From the cell containing the given text, extract its center point as (x, y) coordinate. 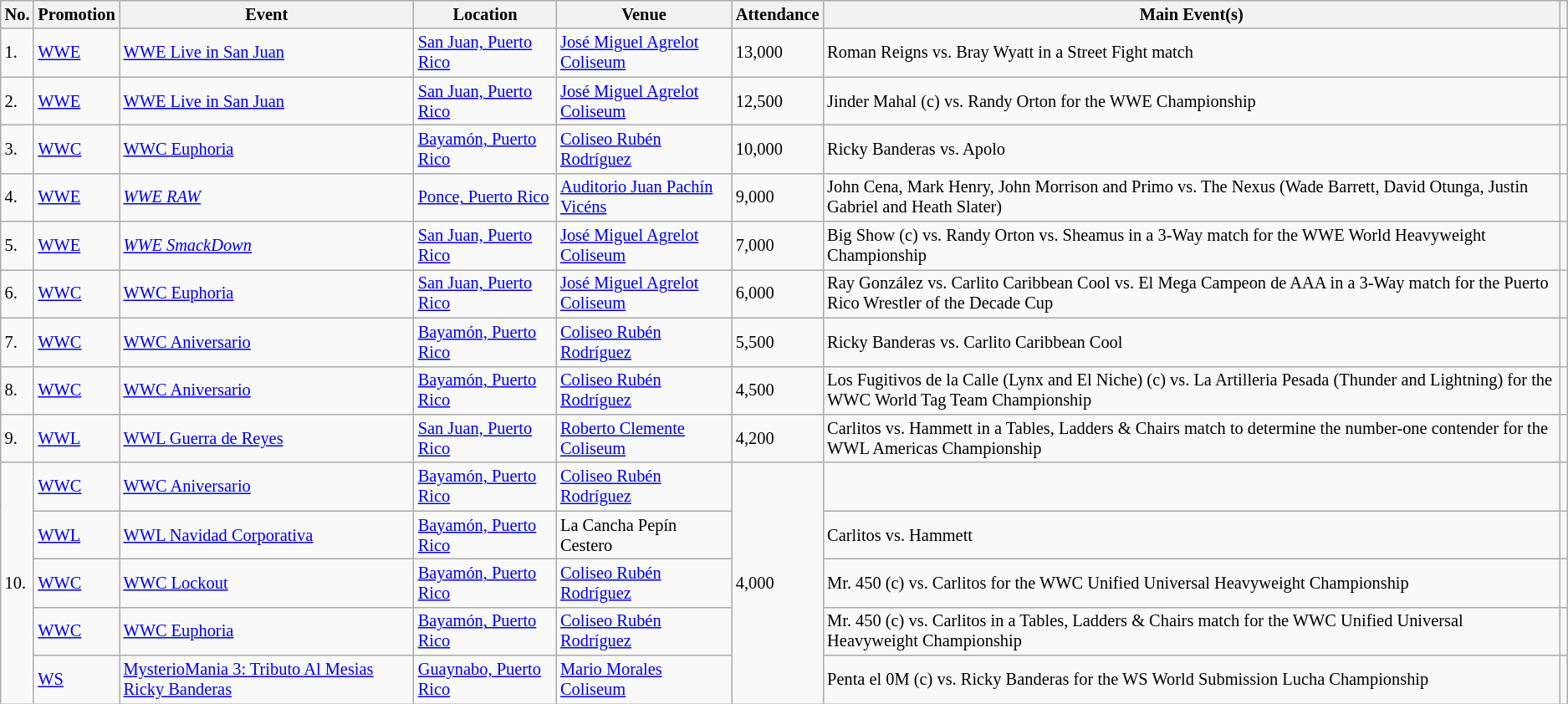
WWL Guerra de Reyes (267, 438)
9,000 (778, 197)
John Cena, Mark Henry, John Morrison and Primo vs. The Nexus (Wade Barrett, David Otunga, Justin Gabriel and Heath Slater) (1191, 197)
Ricky Banderas vs. Apolo (1191, 149)
7. (18, 342)
Guaynabo, Puerto Rico (485, 680)
WWE RAW (267, 197)
Auditorio Juan Pachín Vicéns (644, 197)
No. (18, 14)
Ponce, Puerto Rico (485, 197)
WWE SmackDown (267, 246)
Los Fugitivos de la Calle (Lynx and El Niche) (c) vs. La Artilleria Pesada (Thunder and Lightning) for the WWC World Tag Team Championship (1191, 390)
4,000 (778, 583)
Mario Morales Coliseum (644, 680)
Ricky Banderas vs. Carlito Caribbean Cool (1191, 342)
Location (485, 14)
13,000 (778, 53)
10. (18, 583)
12,500 (778, 101)
Main Event(s) (1191, 14)
Ray González vs. Carlito Caribbean Cool vs. El Mega Campeon de AAA in a 3-Way match for the Puerto Rico Wrestler of the Decade Cup (1191, 293)
Event (267, 14)
1. (18, 53)
Carlitos vs. Hammett in a Tables, Ladders & Chairs match to determine the number-one contender for the WWL Americas Championship (1191, 438)
2. (18, 101)
3. (18, 149)
5. (18, 246)
4,500 (778, 390)
9. (18, 438)
MysterioMania 3: Tributo Al Mesias Ricky Banderas (267, 680)
7,000 (778, 246)
WS (76, 680)
WWL Navidad Corporativa (267, 535)
4,200 (778, 438)
Venue (644, 14)
Jinder Mahal (c) vs. Randy Orton for the WWE Championship (1191, 101)
Mr. 450 (c) vs. Carlitos for the WWC Unified Universal Heavyweight Championship (1191, 583)
8. (18, 390)
Carlitos vs. Hammett (1191, 535)
Mr. 450 (c) vs. Carlitos in a Tables, Ladders & Chairs match for the WWC Unified Universal Heavyweight Championship (1191, 631)
Roman Reigns vs. Bray Wyatt in a Street Fight match (1191, 53)
Big Show (c) vs. Randy Orton vs. Sheamus in a 3-Way match for the WWE World Heavyweight Championship (1191, 246)
Penta el 0M (c) vs. Ricky Banderas for the WS World Submission Lucha Championship (1191, 680)
Roberto Clemente Coliseum (644, 438)
Attendance (778, 14)
La Cancha Pepín Cestero (644, 535)
Promotion (76, 14)
6. (18, 293)
4. (18, 197)
WWC Lockout (267, 583)
5,500 (778, 342)
6,000 (778, 293)
10,000 (778, 149)
